Locate the cell with the specified text and output its [X, Y] center coordinate. 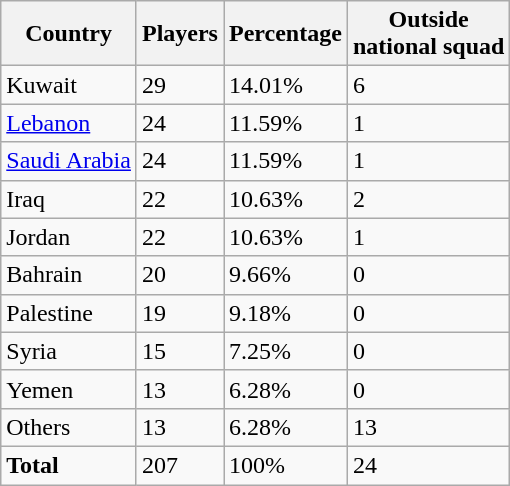
Players [180, 34]
Kuwait [69, 85]
9.18% [286, 313]
20 [180, 275]
2 [428, 199]
Palestine [69, 313]
Percentage [286, 34]
Bahrain [69, 275]
Iraq [69, 199]
Total [69, 465]
19 [180, 313]
Lebanon [69, 123]
Syria [69, 351]
15 [180, 351]
Saudi Arabia [69, 161]
Country [69, 34]
207 [180, 465]
Others [69, 427]
29 [180, 85]
Jordan [69, 237]
100% [286, 465]
6 [428, 85]
14.01% [286, 85]
9.66% [286, 275]
Outsidenational squad [428, 34]
7.25% [286, 351]
Yemen [69, 389]
